Extract the [x, y] coordinate from the center of the cell holding the provided text.  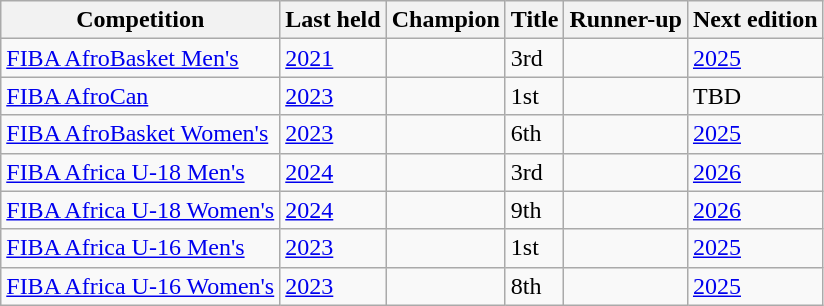
Last held [333, 20]
FIBA Africa U-16 Men's [140, 248]
8th [534, 286]
Title [534, 20]
FIBA Africa U-18 Men's [140, 172]
FIBA AfroCan [140, 96]
FIBA AfroBasket Women's [140, 134]
Champion [446, 20]
2021 [333, 58]
Competition [140, 20]
Next edition [755, 20]
FIBA AfroBasket Men's [140, 58]
6th [534, 134]
FIBA Africa U-18 Women's [140, 210]
TBD [755, 96]
9th [534, 210]
FIBA Africa U-16 Women's [140, 286]
Runner-up [626, 20]
